Capture the cell that displays the provided text and extract its (x, y) central coordinate. 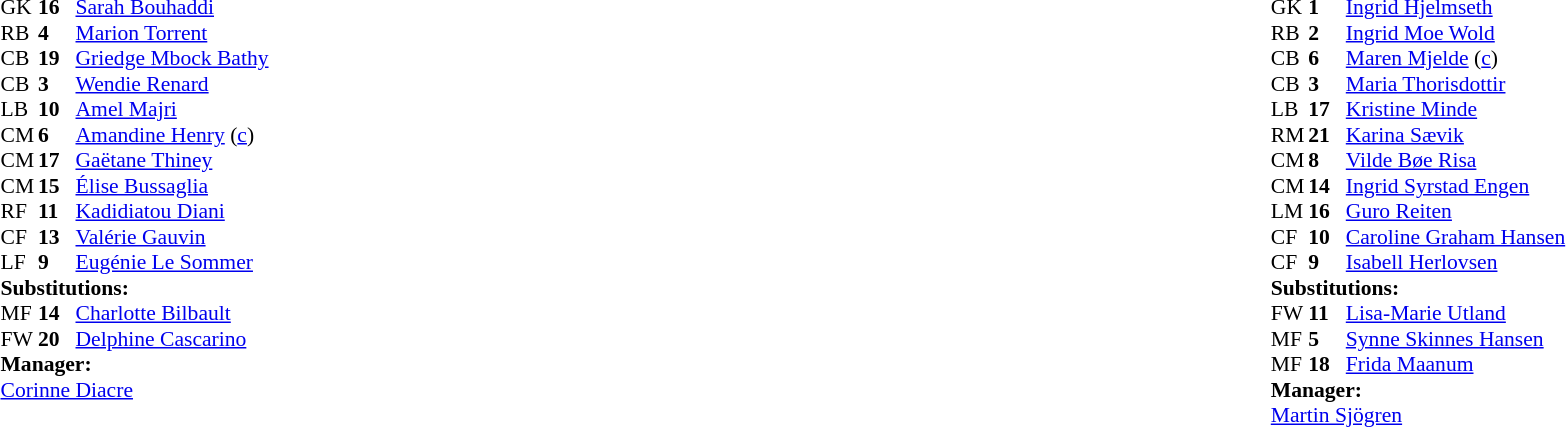
Vilde Bøe Risa (1456, 161)
Amel Majri (172, 109)
4 (57, 33)
Caroline Graham Hansen (1456, 237)
Lisa-Marie Utland (1456, 313)
Griedge Mbock Bathy (172, 59)
21 (1327, 135)
2 (1327, 33)
Synne Skinnes Hansen (1456, 339)
20 (57, 339)
RF (19, 211)
18 (1327, 365)
16 (1327, 211)
Marion Torrent (172, 33)
Frida Maanum (1456, 365)
Corinne Diacre (134, 390)
Isabell Herlovsen (1456, 263)
Valérie Gauvin (172, 237)
15 (57, 186)
Ingrid Syrstad Engen (1456, 186)
Kristine Minde (1456, 109)
Gaëtane Thiney (172, 161)
Karina Sævik (1456, 135)
Amandine Henry (c) (172, 135)
Maren Mjelde (c) (1456, 59)
19 (57, 59)
Kadidiatou Diani (172, 211)
Wendie Renard (172, 84)
Charlotte Bilbault (172, 313)
8 (1327, 161)
Maria Thorisdottir (1456, 84)
Guro Reiten (1456, 211)
Élise Bussaglia (172, 186)
Delphine Cascarino (172, 339)
RM (1290, 135)
5 (1327, 339)
Ingrid Moe Wold (1456, 33)
LM (1290, 211)
Eugénie Le Sommer (172, 263)
13 (57, 237)
LF (19, 263)
